From the cell containing the given text, extract its center point as [x, y] coordinate. 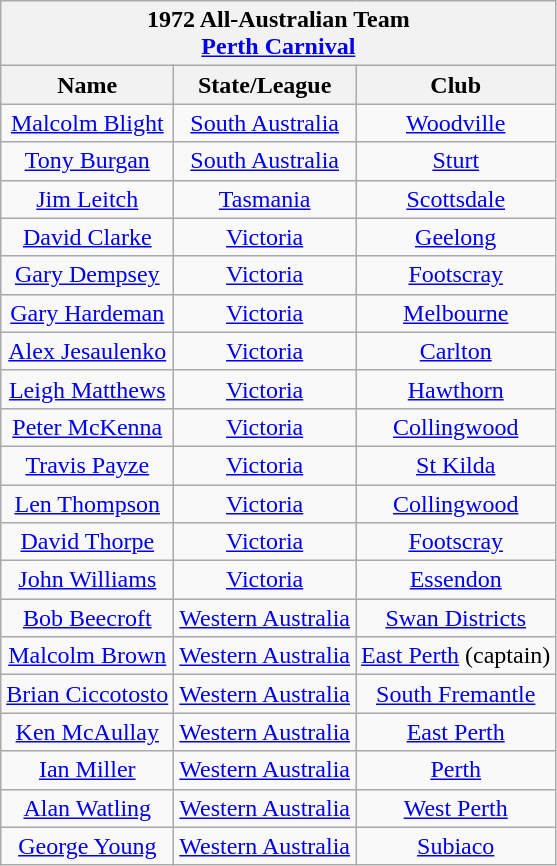
David Thorpe [88, 542]
Brian Ciccotosto [88, 694]
Alex Jesaulenko [88, 351]
John Williams [88, 580]
East Perth (captain) [456, 656]
Tasmania [265, 199]
Subiaco [456, 846]
Essendon [456, 580]
East Perth [456, 732]
West Perth [456, 808]
South Fremantle [456, 694]
Geelong [456, 237]
Melbourne [456, 313]
Carlton [456, 351]
Leigh Matthews [88, 389]
Swan Districts [456, 618]
Peter McKenna [88, 427]
Gary Hardeman [88, 313]
Len Thompson [88, 503]
George Young [88, 846]
Ian Miller [88, 770]
Name [88, 85]
Tony Burgan [88, 161]
David Clarke [88, 237]
Club [456, 85]
Jim Leitch [88, 199]
Bob Beecroft [88, 618]
Travis Payze [88, 465]
Alan Watling [88, 808]
Perth [456, 770]
State/League [265, 85]
Woodville [456, 123]
Ken McAullay [88, 732]
Sturt [456, 161]
St Kilda [456, 465]
Gary Dempsey [88, 275]
Scottsdale [456, 199]
Malcolm Blight [88, 123]
1972 All-Australian TeamPerth Carnival [278, 34]
Malcolm Brown [88, 656]
Hawthorn [456, 389]
